Locate the cell with the specified text and output its (X, Y) center coordinate. 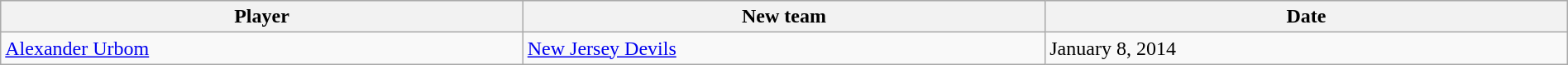
January 8, 2014 (1307, 48)
Player (262, 17)
New Jersey Devils (784, 48)
Alexander Urbom (262, 48)
New team (784, 17)
Date (1307, 17)
